Return [X, Y] of the center of cell containing provided text 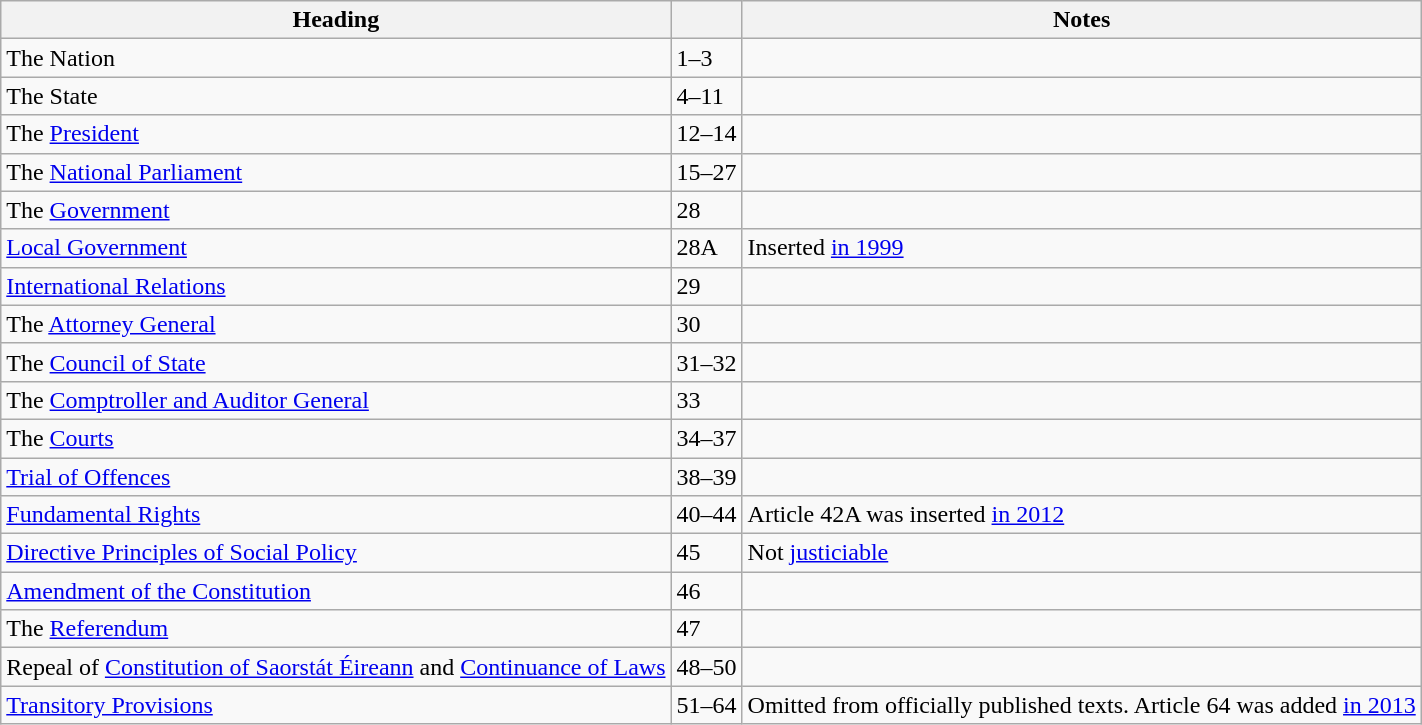
The Attorney General [336, 324]
Repeal of Constitution of Saorstát Éireann and Continuance of Laws [336, 667]
12–14 [706, 134]
28A [706, 248]
1–3 [706, 58]
Local Government [336, 248]
The Referendum [336, 629]
The Courts [336, 438]
45 [706, 553]
34–37 [706, 438]
46 [706, 591]
31–32 [706, 362]
29 [706, 286]
51–64 [706, 705]
30 [706, 324]
Omitted from officially published texts. Article 64 was added in 2013 [1082, 705]
Heading [336, 20]
Fundamental Rights [336, 515]
The National Parliament [336, 172]
28 [706, 210]
The Comptroller and Auditor General [336, 400]
Inserted in 1999 [1082, 248]
4–11 [706, 96]
Transitory Provisions [336, 705]
The President [336, 134]
38–39 [706, 477]
The Council of State [336, 362]
Directive Principles of Social Policy [336, 553]
33 [706, 400]
Notes [1082, 20]
The State [336, 96]
The Government [336, 210]
15–27 [706, 172]
The Nation [336, 58]
Not justiciable [1082, 553]
Article 42A was inserted in 2012 [1082, 515]
40–44 [706, 515]
48–50 [706, 667]
International Relations [336, 286]
47 [706, 629]
Trial of Offences [336, 477]
Amendment of the Constitution [336, 591]
